Search for the cell housing the specified text and yield its (X, Y) center coordinate. 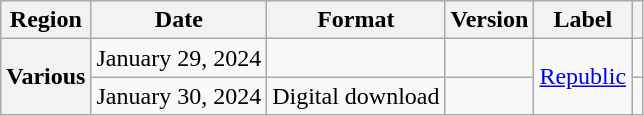
Label (583, 20)
January 29, 2024 (179, 58)
Format (356, 20)
Republic (583, 77)
Version (490, 20)
Date (179, 20)
Digital download (356, 96)
January 30, 2024 (179, 96)
Various (46, 77)
Region (46, 20)
